Provide the (x, y) coordinate of the cell's center where the given text is located.  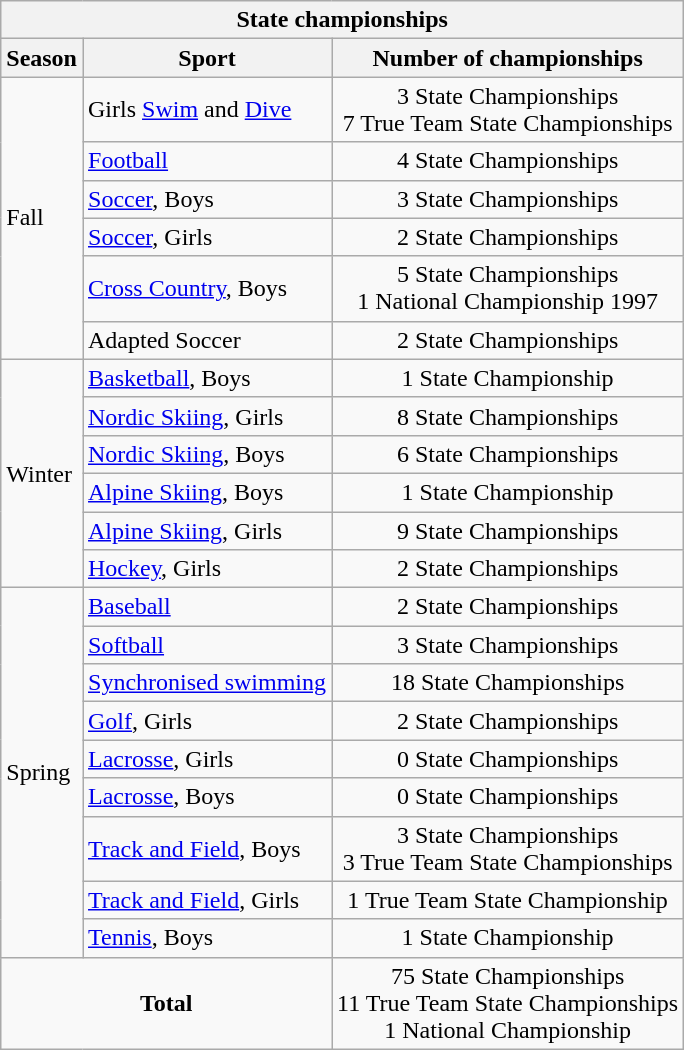
18 State Championships (508, 683)
Girls Swim and Dive (206, 110)
Basketball, Boys (206, 378)
75 State Championships11 True Team State Championships1 National Championship (508, 1003)
3 State Championships7 True Team State Championships (508, 110)
Track and Field, Girls (206, 900)
Alpine Skiing, Girls (206, 531)
4 State Championships (508, 161)
Total (166, 1003)
Lacrosse, Girls (206, 759)
Nordic Skiing, Boys (206, 454)
Soccer, Boys (206, 199)
Baseball (206, 607)
Nordic Skiing, Girls (206, 416)
Hockey, Girls (206, 569)
9 State Championships (508, 531)
Number of championships (508, 58)
8 State Championships (508, 416)
Synchronised swimming (206, 683)
Winter (42, 473)
Adapted Soccer (206, 340)
Cross Country, Boys (206, 288)
Golf, Girls (206, 721)
Softball (206, 645)
Fall (42, 218)
Season (42, 58)
Football (206, 161)
6 State Championships (508, 454)
Spring (42, 773)
3 State Championships3 True Team State Championships (508, 848)
1 True Team State Championship (508, 900)
Lacrosse, Boys (206, 797)
Sport (206, 58)
Soccer, Girls (206, 237)
Alpine Skiing, Boys (206, 492)
Tennis, Boys (206, 938)
Track and Field, Boys (206, 848)
5 State Championships1 National Championship 1997 (508, 288)
State championships (342, 20)
